From the cell containing the given text, extract its center point as (x, y) coordinate. 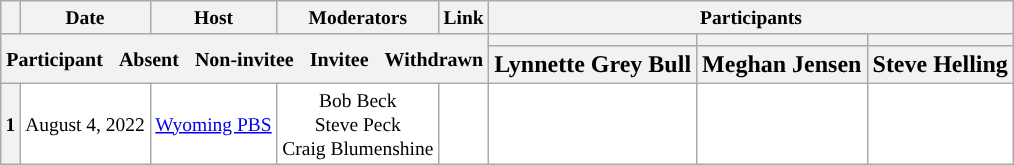
Link (464, 18)
Meghan Jensen (782, 64)
Bob Beck Steve Peck Craig Blumenshine (358, 124)
Participants (752, 18)
Date (85, 18)
Steve Helling (940, 64)
Moderators (358, 18)
August 4, 2022 (85, 124)
1 (10, 124)
Wyoming PBS (214, 124)
Participant Absent Non-invitee Invitee Withdrawn (245, 58)
Lynnette Grey Bull (593, 64)
Host (214, 18)
